Find where the given text appears and provide that cell's center as (X, Y) coordinate. 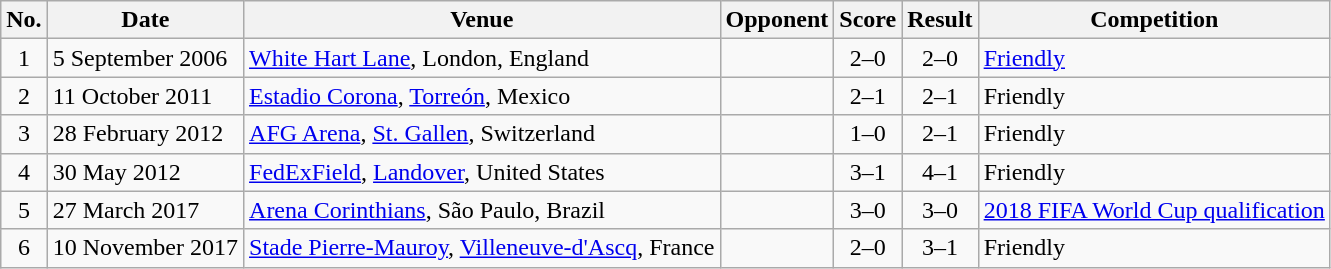
Competition (1154, 20)
4 (24, 172)
AFG Arena, St. Gallen, Switzerland (482, 134)
27 March 2017 (145, 210)
4–1 (940, 172)
Score (868, 20)
Stade Pierre-Mauroy, Villeneuve-d'Ascq, France (482, 248)
No. (24, 20)
6 (24, 248)
5 (24, 210)
11 October 2011 (145, 96)
Date (145, 20)
FedExField, Landover, United States (482, 172)
2018 FIFA World Cup qualification (1154, 210)
10 November 2017 (145, 248)
30 May 2012 (145, 172)
White Hart Lane, London, England (482, 58)
Opponent (777, 20)
Result (940, 20)
2 (24, 96)
5 September 2006 (145, 58)
1 (24, 58)
3 (24, 134)
Venue (482, 20)
1–0 (868, 134)
28 February 2012 (145, 134)
Estadio Corona, Torreón, Mexico (482, 96)
Arena Corinthians, São Paulo, Brazil (482, 210)
